Capture the cell that displays the provided text and extract its [x, y] central coordinate. 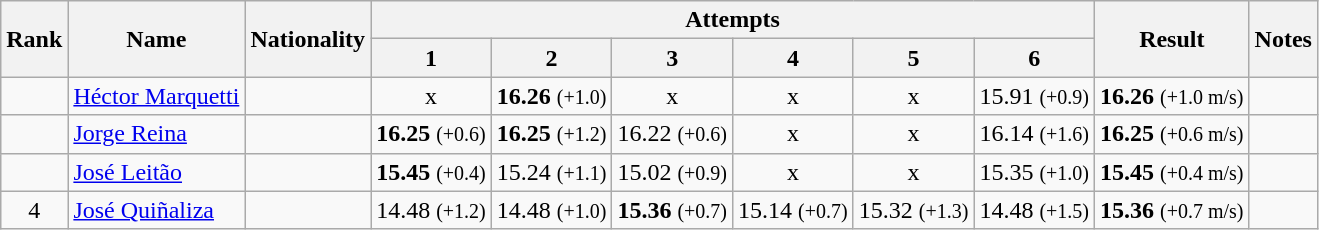
15.91 (+0.9) [1034, 96]
Result [1172, 39]
14.48 (+1.5) [1034, 210]
15.35 (+1.0) [1034, 172]
15.02 (+0.9) [672, 172]
Name [156, 39]
16.14 (+1.6) [1034, 134]
1 [432, 58]
15.24 (+1.1) [552, 172]
16.25 (+1.2) [552, 134]
Héctor Marquetti [156, 96]
José Leitão [156, 172]
6 [1034, 58]
5 [914, 58]
16.25 (+0.6) [432, 134]
2 [552, 58]
15.14 (+0.7) [794, 210]
16.25 (+0.6 m/s) [1172, 134]
16.22 (+0.6) [672, 134]
Attempts [733, 20]
14.48 (+1.2) [432, 210]
Nationality [308, 39]
15.45 (+0.4 m/s) [1172, 172]
15.36 (+0.7 m/s) [1172, 210]
José Quiñaliza [156, 210]
Notes [1283, 39]
14.48 (+1.0) [552, 210]
3 [672, 58]
15.45 (+0.4) [432, 172]
16.26 (+1.0 m/s) [1172, 96]
15.36 (+0.7) [672, 210]
Rank [34, 39]
Jorge Reina [156, 134]
15.32 (+1.3) [914, 210]
16.26 (+1.0) [552, 96]
